Return [X, Y] of the center of cell containing provided text 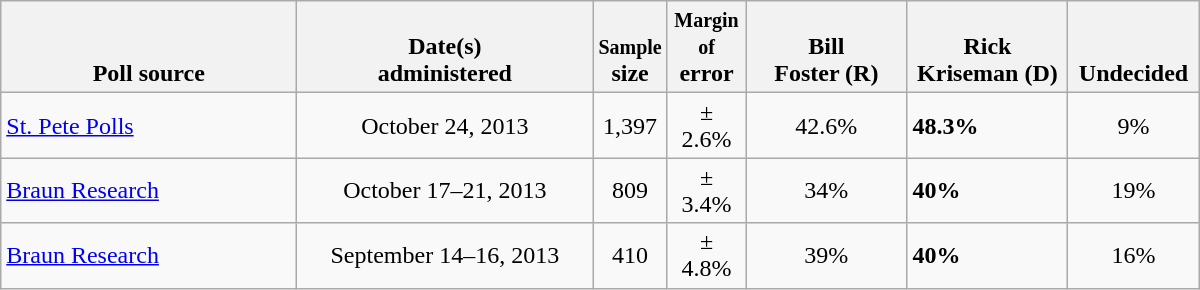
St. Pete Polls [149, 126]
48.3% [988, 126]
± 2.6% [706, 126]
BillFoster (R) [826, 47]
± 3.4% [706, 190]
39% [826, 256]
9% [1134, 126]
September 14–16, 2013 [445, 256]
October 24, 2013 [445, 126]
1,397 [630, 126]
Poll source [149, 47]
± 4.8% [706, 256]
34% [826, 190]
RickKriseman (D) [988, 47]
42.6% [826, 126]
19% [1134, 190]
Date(s)administered [445, 47]
Undecided [1134, 47]
Margin oferror [706, 47]
October 17–21, 2013 [445, 190]
Samplesize [630, 47]
410 [630, 256]
809 [630, 190]
16% [1134, 256]
